Search for the cell housing the specified text and yield its (x, y) center coordinate. 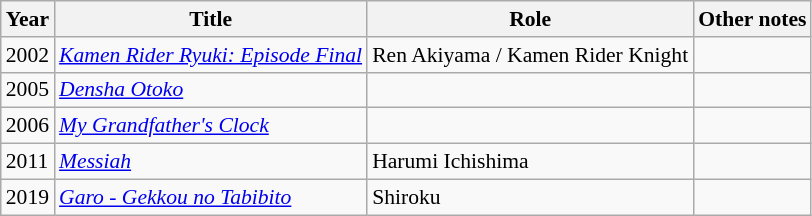
My Grandfather's Clock (210, 126)
Garo - Gekkou no Tabibito (210, 197)
2002 (28, 55)
Title (210, 19)
Harumi Ichishima (530, 162)
Shiroku (530, 197)
Year (28, 19)
2019 (28, 197)
2005 (28, 90)
Densha Otoko (210, 90)
Messiah (210, 162)
Ren Akiyama / Kamen Rider Knight (530, 55)
Role (530, 19)
2006 (28, 126)
Kamen Rider Ryuki: Episode Final (210, 55)
2011 (28, 162)
Other notes (752, 19)
